Provide the [X, Y] coordinate of the cell's center where the given text is located.  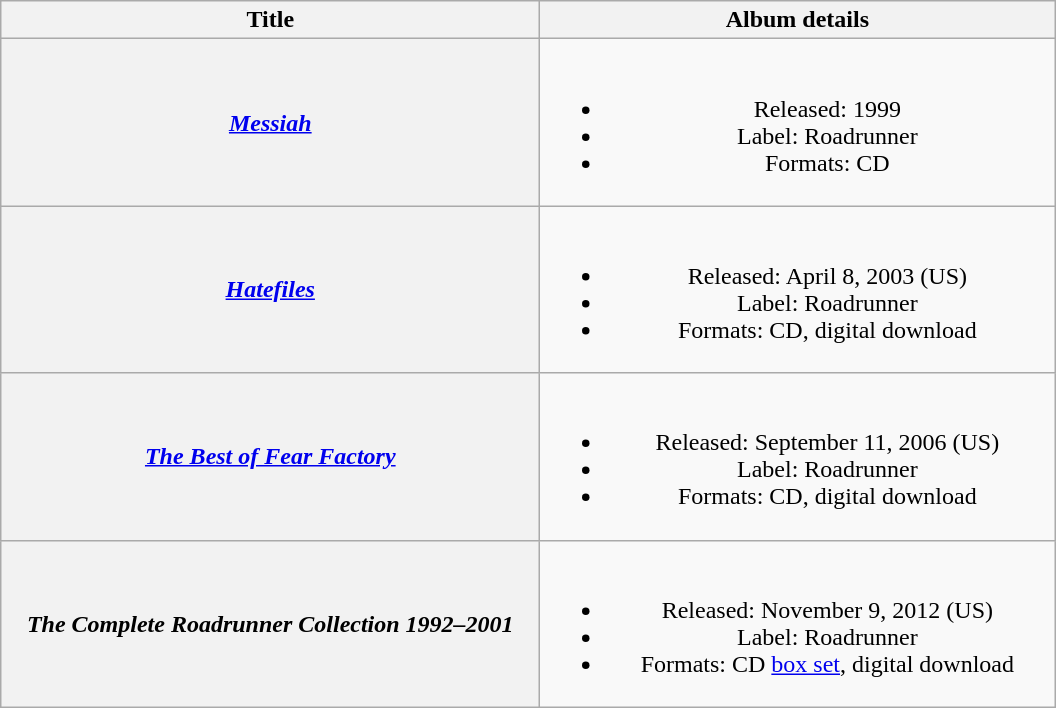
Hatefiles [270, 290]
Released: September 11, 2006 (US)Label: RoadrunnerFormats: CD, digital download [798, 456]
Released: April 8, 2003 (US)Label: RoadrunnerFormats: CD, digital download [798, 290]
Messiah [270, 122]
Title [270, 20]
The Best of Fear Factory [270, 456]
The Complete Roadrunner Collection 1992–2001 [270, 624]
Released: 1999Label: RoadrunnerFormats: CD [798, 122]
Released: November 9, 2012 (US)Label: RoadrunnerFormats: CD box set, digital download [798, 624]
Album details [798, 20]
